From the cell containing the given text, extract its center point as (x, y) coordinate. 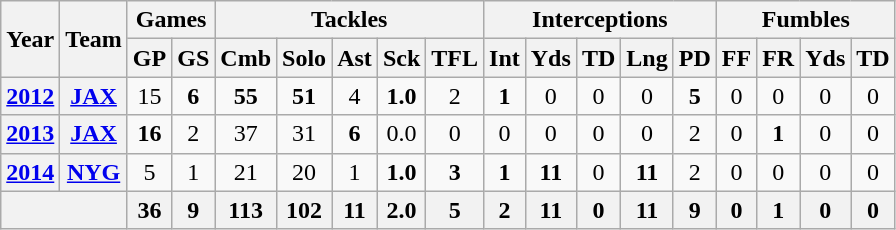
0.0 (401, 134)
GS (194, 58)
Games (170, 20)
21 (246, 172)
Solo (304, 58)
3 (455, 172)
Ast (355, 58)
2.0 (401, 210)
Team (94, 39)
15 (149, 96)
GP (149, 58)
Int (505, 58)
2012 (30, 96)
FR (778, 58)
113 (246, 210)
Tackles (350, 20)
TFL (455, 58)
16 (149, 134)
51 (304, 96)
Cmb (246, 58)
31 (304, 134)
20 (304, 172)
2013 (30, 134)
Sck (401, 58)
2014 (30, 172)
Lng (647, 58)
Interceptions (600, 20)
NYG (94, 172)
PD (694, 58)
Fumbles (806, 20)
FF (736, 58)
36 (149, 210)
4 (355, 96)
102 (304, 210)
Year (30, 39)
55 (246, 96)
37 (246, 134)
